Identify which cell holds the provided text, then report its [x, y] central coordinate. 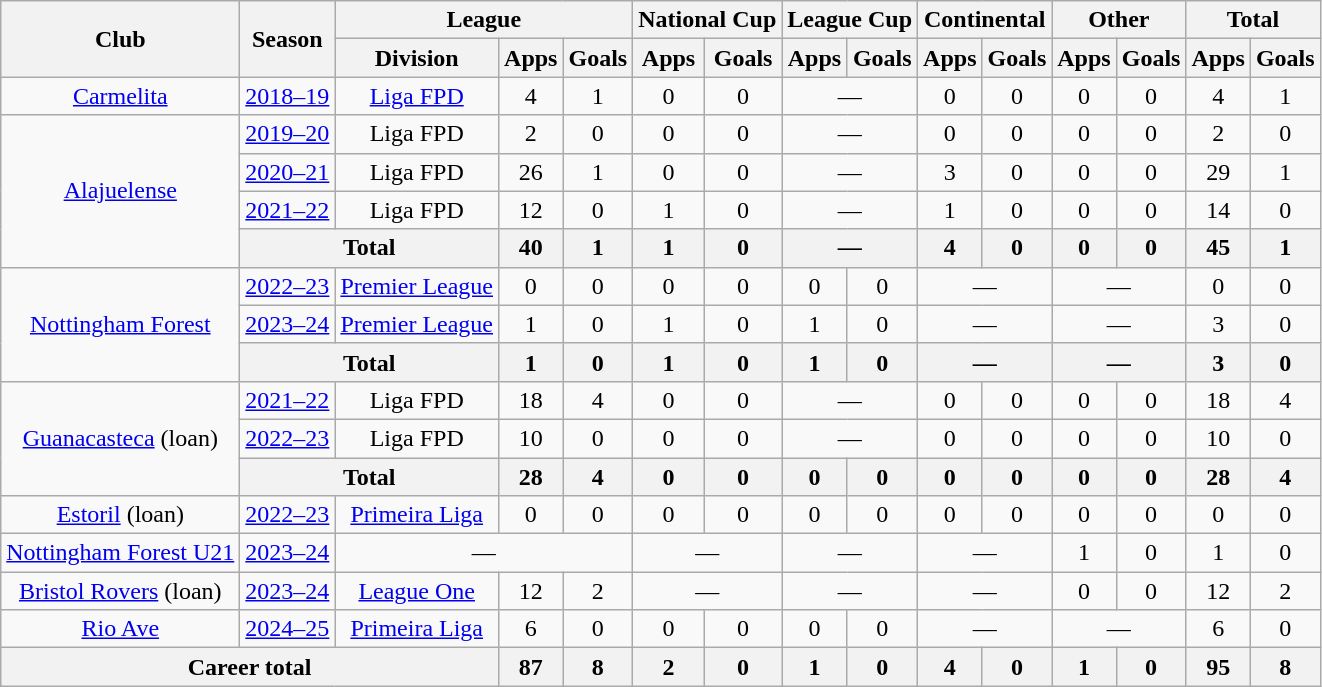
League [484, 20]
Carmelita [120, 96]
Other [1119, 20]
2018–19 [288, 96]
14 [1218, 210]
2019–20 [288, 134]
Nottingham Forest U21 [120, 553]
29 [1218, 172]
Continental [985, 20]
2020–21 [288, 172]
87 [531, 667]
40 [531, 248]
Season [288, 39]
Bristol Rovers (loan) [120, 591]
Rio Ave [120, 629]
League Cup [850, 20]
45 [1218, 248]
26 [531, 172]
Estoril (loan) [120, 515]
Club [120, 39]
League One [417, 591]
Career total [250, 667]
95 [1218, 667]
Guanacasteca (loan) [120, 438]
Alajuelense [120, 191]
Nottingham Forest [120, 324]
Division [417, 58]
National Cup [708, 20]
2024–25 [288, 629]
